Capture the cell that displays the provided text and extract its [X, Y] central coordinate. 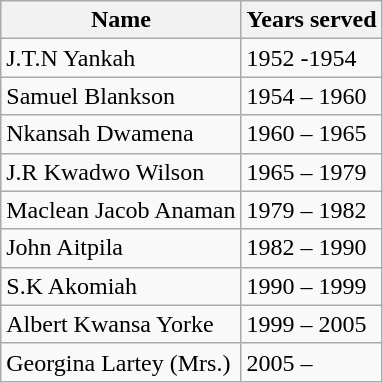
J.R Kwadwo Wilson [121, 172]
2005 – [312, 362]
1982 – 1990 [312, 248]
1960 – 1965 [312, 134]
S.K Akomiah [121, 286]
1965 – 1979 [312, 172]
Samuel Blankson [121, 96]
Albert Kwansa Yorke [121, 324]
1952 -1954 [312, 58]
John Aitpila [121, 248]
1999 – 2005 [312, 324]
1954 – 1960 [312, 96]
Nkansah Dwamena [121, 134]
Maclean Jacob Anaman [121, 210]
Name [121, 20]
J.T.N Yankah [121, 58]
1979 – 1982 [312, 210]
Years served [312, 20]
Georgina Lartey (Mrs.) [121, 362]
1990 – 1999 [312, 286]
